Determine the [X, Y] coordinate at the center of the cell enclosing the given text.  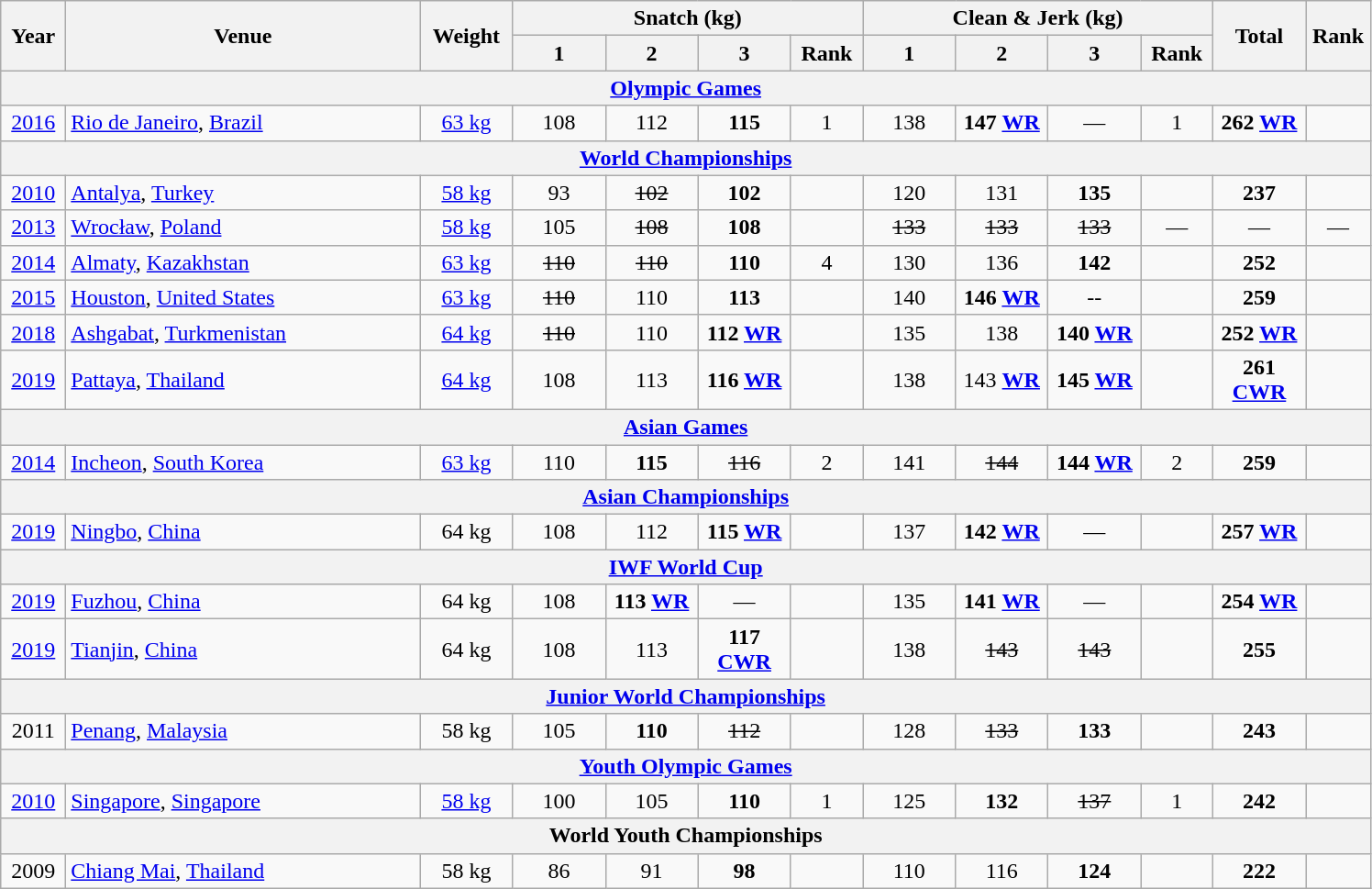
Clean & Jerk (kg) [1038, 18]
2013 [33, 228]
252 WR [1258, 332]
141 [910, 461]
125 [910, 801]
128 [910, 731]
Total [1258, 36]
Ningbo, China [243, 532]
Rio de Janeiro, Brazil [243, 123]
144 WR [1095, 461]
237 [1258, 193]
255 [1258, 650]
Olympic Games [686, 88]
144 [1001, 461]
112 WR [745, 332]
100 [559, 801]
132 [1001, 801]
261 CWR [1258, 380]
2011 [33, 731]
222 [1258, 871]
262 WR [1258, 123]
120 [910, 193]
117 CWR [745, 650]
2018 [33, 332]
257 WR [1258, 532]
142 WR [1001, 532]
130 [910, 262]
Asian Championships [686, 497]
Year [33, 36]
-- [1095, 297]
Antalya, Turkey [243, 193]
IWF World Cup [686, 567]
World Youth Championships [686, 836]
116 WR [745, 380]
World Championships [686, 158]
141 WR [1001, 602]
98 [745, 871]
124 [1095, 871]
131 [1001, 193]
146 WR [1001, 297]
113 WR [651, 602]
Penang, Malaysia [243, 731]
252 [1258, 262]
Venue [243, 36]
142 [1095, 262]
Chiang Mai, Thailand [243, 871]
2016 [33, 123]
145 WR [1095, 380]
Ashgabat, Turkmenistan [243, 332]
4 [827, 262]
Youth Olympic Games [686, 766]
91 [651, 871]
Fuzhou, China [243, 602]
2015 [33, 297]
147 WR [1001, 123]
86 [559, 871]
Wrocław, Poland [243, 228]
2009 [33, 871]
243 [1258, 731]
Weight [466, 36]
140 [910, 297]
Tianjin, China [243, 650]
115 WR [745, 532]
Pattaya, Thailand [243, 380]
140 WR [1095, 332]
93 [559, 193]
Houston, United States [243, 297]
Singapore, Singapore [243, 801]
Incheon, South Korea [243, 461]
254 WR [1258, 602]
Snatch (kg) [688, 18]
242 [1258, 801]
Almaty, Kazakhstan [243, 262]
Asian Games [686, 427]
143 WR [1001, 380]
Junior World Championships [686, 696]
136 [1001, 262]
